Scan for the cell matching the given text and deliver its (x, y) coordinate at center. 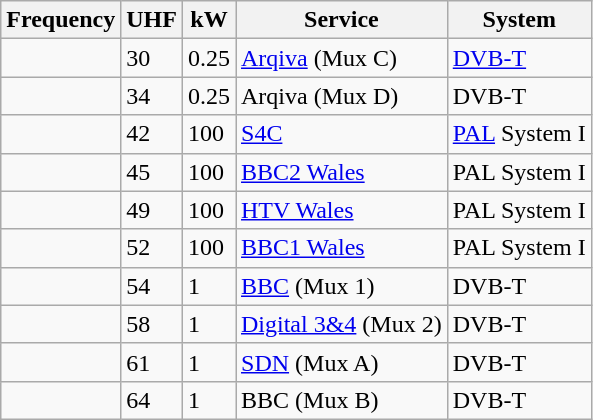
BBC (Mux 1) (342, 286)
Arqiva (Mux C) (342, 58)
30 (152, 58)
HTV Wales (342, 210)
SDN (Mux A) (342, 362)
kW (208, 20)
Service (342, 20)
58 (152, 324)
49 (152, 210)
Frequency (61, 20)
61 (152, 362)
System (519, 20)
42 (152, 134)
UHF (152, 20)
BBC1 Wales (342, 248)
BBC (Mux B) (342, 400)
52 (152, 248)
64 (152, 400)
54 (152, 286)
45 (152, 172)
Arqiva (Mux D) (342, 96)
S4C (342, 134)
BBC2 Wales (342, 172)
34 (152, 96)
Digital 3&4 (Mux 2) (342, 324)
